Find where the given text appears and provide that cell's center as [X, Y] coordinate. 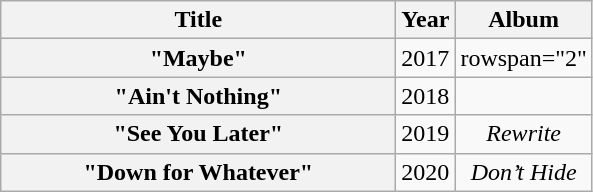
Year [426, 20]
"Maybe" [198, 58]
Rewrite [524, 134]
Don’t Hide [524, 172]
"See You Later" [198, 134]
"Down for Whatever" [198, 172]
"Ain't Nothing" [198, 96]
rowspan="2" [524, 58]
2019 [426, 134]
Album [524, 20]
2018 [426, 96]
2020 [426, 172]
2017 [426, 58]
Title [198, 20]
